Locate the cell with the specified text and output its (x, y) center coordinate. 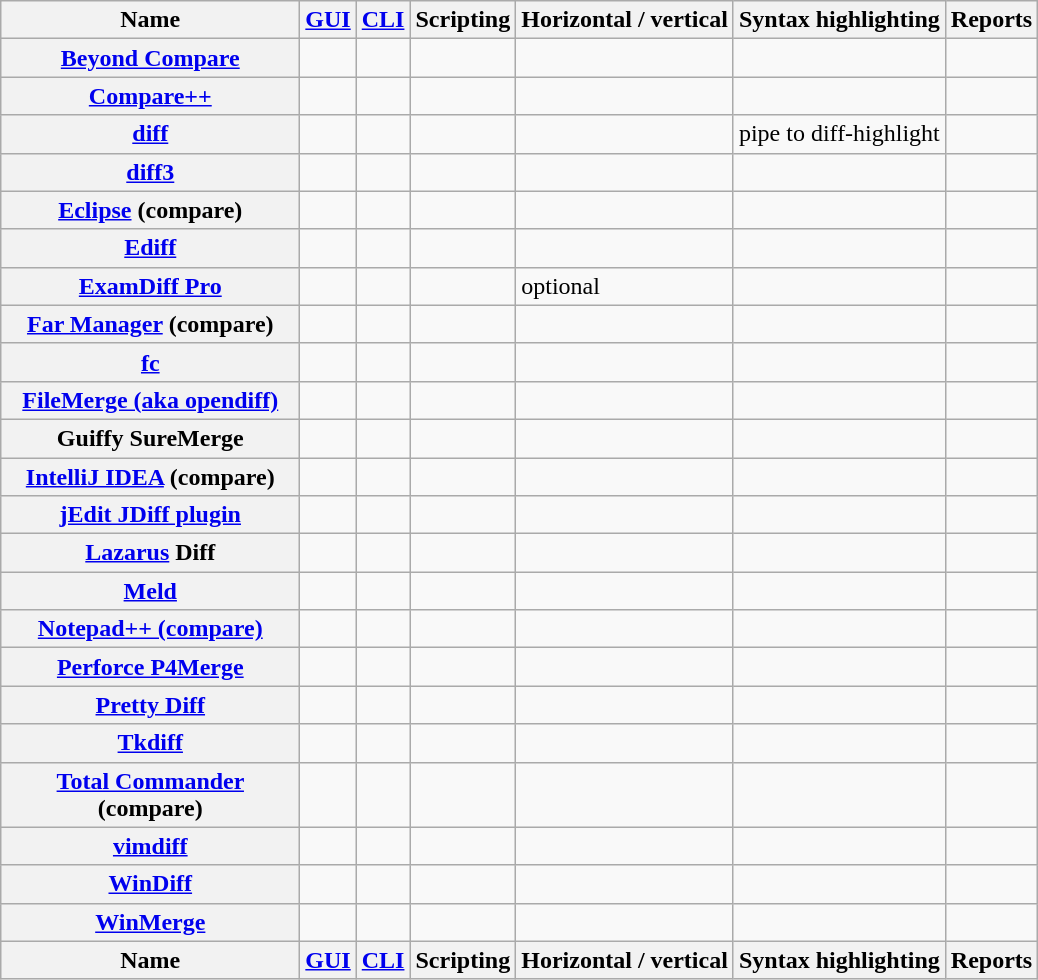
Tkdiff (150, 743)
WinDiff (150, 884)
Ediff (150, 248)
Notepad++ (compare) (150, 629)
ExamDiff Pro (150, 286)
jEdit JDiff plugin (150, 515)
WinMerge (150, 922)
diff3 (150, 172)
pipe to diff-highlight (839, 134)
Far Manager (compare) (150, 324)
Guiffy SureMerge (150, 438)
fc (150, 362)
Perforce P4Merge (150, 667)
Pretty Diff (150, 705)
optional (625, 286)
Total Commander (compare) (150, 794)
Lazarus Diff (150, 553)
diff (150, 134)
FileMerge (aka opendiff) (150, 400)
Compare++ (150, 96)
vimdiff (150, 846)
IntelliJ IDEA (compare) (150, 477)
Eclipse (compare) (150, 210)
Meld (150, 591)
Beyond Compare (150, 58)
